Output the [x, y] coordinate of the center of the cell containing the given text.  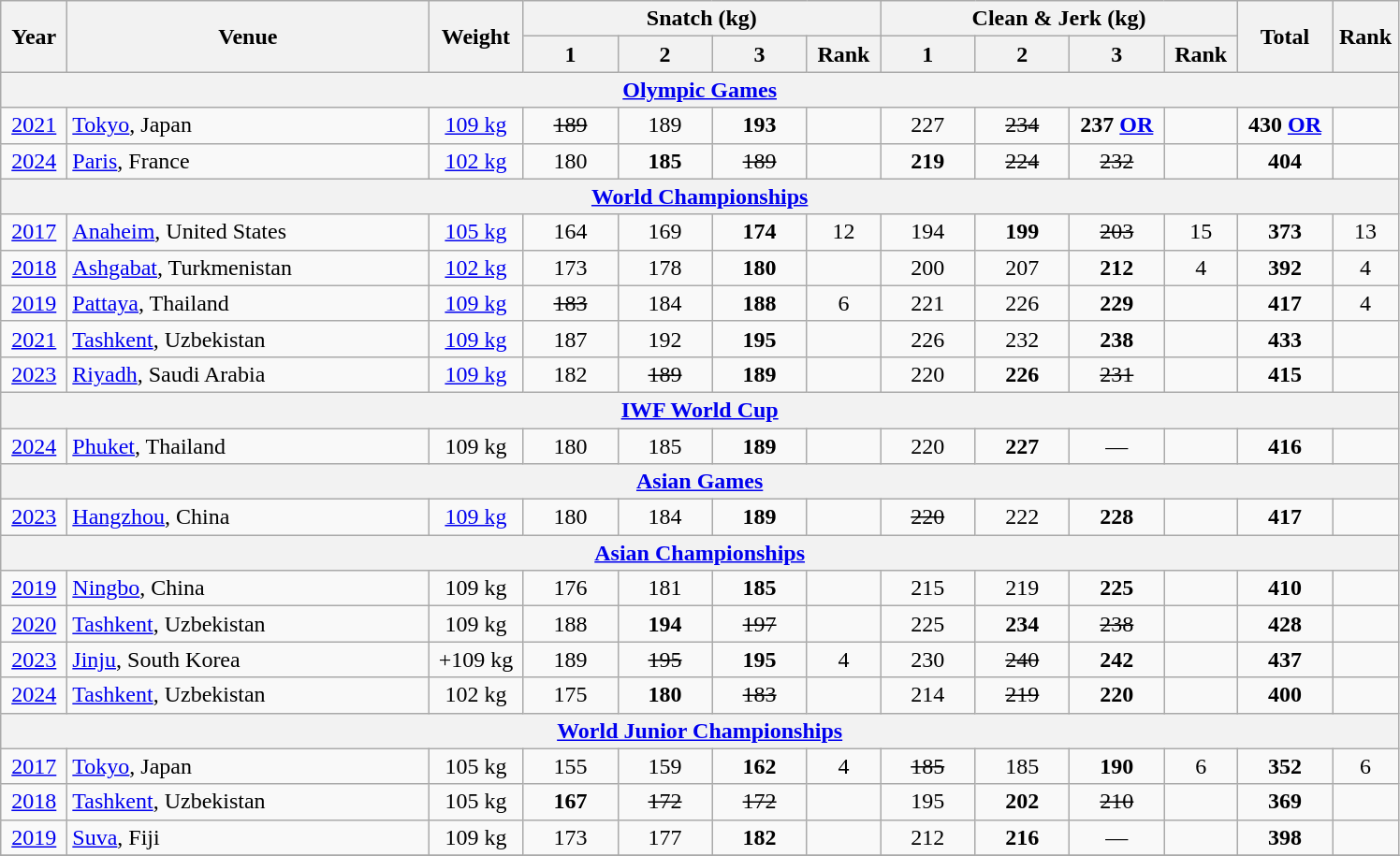
162 [760, 766]
416 [1284, 446]
Ashgabat, Turkmenistan [248, 268]
190 [1117, 766]
178 [664, 268]
197 [760, 624]
Jinju, South Korea [248, 660]
187 [571, 339]
Anaheim, United States [248, 232]
175 [571, 695]
Pattaya, Thailand [248, 303]
229 [1117, 303]
215 [928, 588]
Hangzhou, China [248, 517]
176 [571, 588]
15 [1202, 232]
404 [1284, 161]
210 [1117, 802]
430 OR [1284, 125]
369 [1284, 802]
202 [1022, 802]
214 [928, 695]
392 [1284, 268]
216 [1022, 837]
13 [1366, 232]
192 [664, 339]
164 [571, 232]
177 [664, 837]
167 [571, 802]
242 [1117, 660]
Asian Championships [700, 553]
240 [1022, 660]
12 [844, 232]
Suva, Fiji [248, 837]
Total [1284, 36]
230 [928, 660]
373 [1284, 232]
231 [1117, 374]
237 OR [1117, 125]
203 [1117, 232]
410 [1284, 588]
155 [571, 766]
Phuket, Thailand [248, 446]
Weight [475, 36]
Riyadh, Saudi Arabia [248, 374]
222 [1022, 517]
437 [1284, 660]
400 [1284, 695]
169 [664, 232]
228 [1117, 517]
Paris, France [248, 161]
IWF World Cup [700, 410]
174 [760, 232]
+109 kg [475, 660]
Snatch (kg) [702, 19]
Olympic Games [700, 90]
200 [928, 268]
433 [1284, 339]
428 [1284, 624]
199 [1022, 232]
398 [1284, 837]
Clean & Jerk (kg) [1059, 19]
Ningbo, China [248, 588]
181 [664, 588]
193 [760, 125]
Asian Games [700, 482]
221 [928, 303]
Venue [248, 36]
415 [1284, 374]
World Championships [700, 196]
World Junior Championships [700, 731]
2020 [34, 624]
352 [1284, 766]
207 [1022, 268]
224 [1022, 161]
Year [34, 36]
159 [664, 766]
